Capture the cell that displays the provided text and extract its (X, Y) central coordinate. 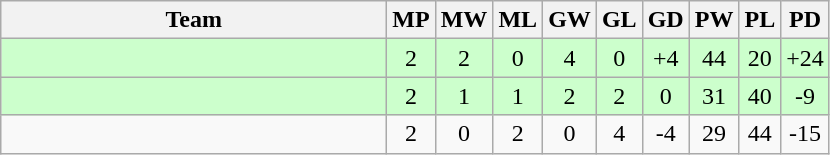
20 (760, 58)
PD (806, 20)
-4 (666, 134)
29 (714, 134)
Team (194, 20)
PL (760, 20)
MW (464, 20)
-15 (806, 134)
GD (666, 20)
31 (714, 96)
MP (411, 20)
-9 (806, 96)
40 (760, 96)
+4 (666, 58)
GL (619, 20)
GW (570, 20)
PW (714, 20)
ML (518, 20)
+24 (806, 58)
